Output the [X, Y] coordinate of the center of the cell containing the given text.  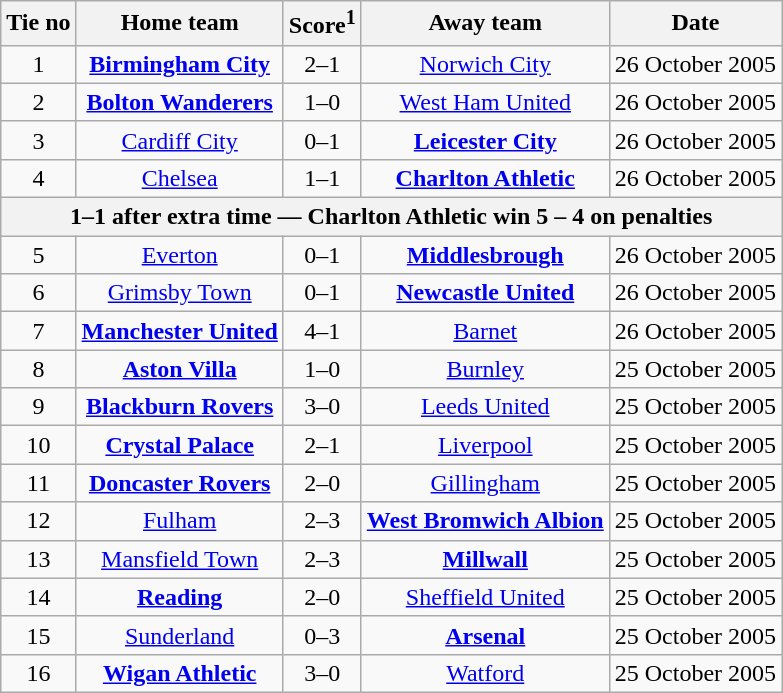
15 [38, 635]
West Bromwich Albion [485, 521]
0–3 [322, 635]
Liverpool [485, 445]
Birmingham City [180, 64]
Mansfield Town [180, 559]
Date [695, 24]
Wigan Athletic [180, 673]
3 [38, 140]
Newcastle United [485, 293]
Middlesbrough [485, 255]
Aston Villa [180, 369]
West Ham United [485, 102]
9 [38, 407]
Fulham [180, 521]
Sheffield United [485, 597]
1 [38, 64]
10 [38, 445]
Gillingham [485, 483]
Leeds United [485, 407]
Barnet [485, 331]
Home team [180, 24]
Leicester City [485, 140]
Charlton Athletic [485, 178]
Tie no [38, 24]
Burnley [485, 369]
Arsenal [485, 635]
5 [38, 255]
Reading [180, 597]
Manchester United [180, 331]
Cardiff City [180, 140]
Watford [485, 673]
Millwall [485, 559]
Chelsea [180, 178]
Crystal Palace [180, 445]
Away team [485, 24]
4 [38, 178]
8 [38, 369]
Grimsby Town [180, 293]
2 [38, 102]
Bolton Wanderers [180, 102]
Blackburn Rovers [180, 407]
Everton [180, 255]
1–1 [322, 178]
Norwich City [485, 64]
6 [38, 293]
Doncaster Rovers [180, 483]
1–1 after extra time — Charlton Athletic win 5 – 4 on penalties [392, 217]
13 [38, 559]
16 [38, 673]
Sunderland [180, 635]
12 [38, 521]
Score1 [322, 24]
11 [38, 483]
14 [38, 597]
4–1 [322, 331]
7 [38, 331]
